Return [X, Y] of the center of cell containing provided text 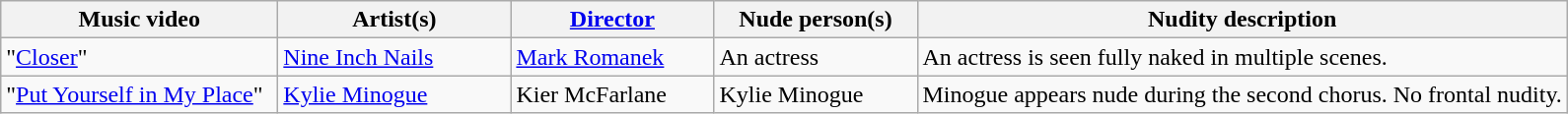
An actress is seen fully naked in multiple scenes. [1243, 57]
Music video [140, 20]
Mark Romanek [612, 57]
Nine Inch Nails [394, 57]
"Closer" [140, 57]
Kier McFarlane [612, 94]
An actress [816, 57]
Minogue appears nude during the second chorus. No frontal nudity. [1243, 94]
Nude person(s) [816, 20]
Nudity description [1243, 20]
Artist(s) [394, 20]
Director [612, 20]
"Put Yourself in My Place" [140, 94]
